Return (X, Y) of the center of cell containing provided text 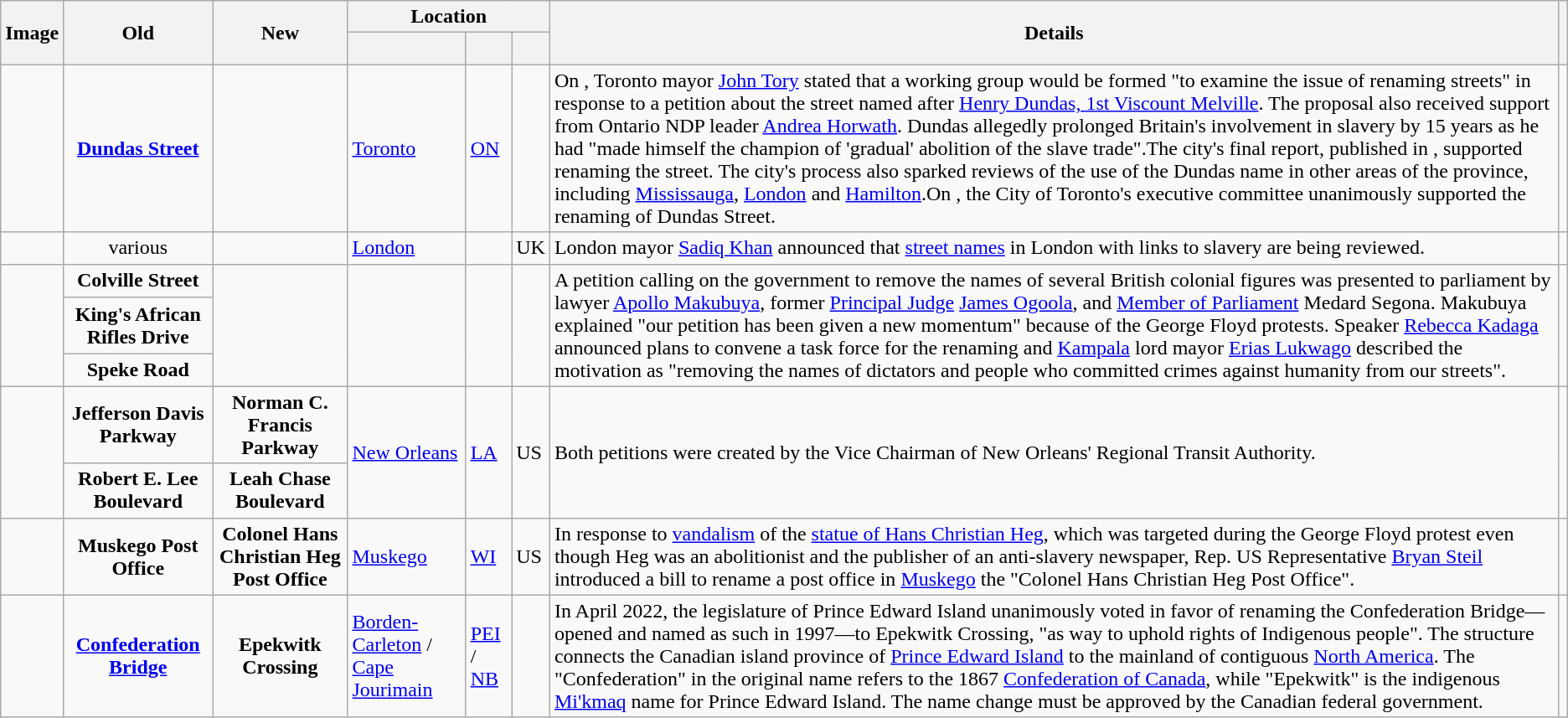
Location (449, 17)
Image (32, 33)
Borden-Carleton / Cape Jourimain (407, 656)
King's African Rifles Drive (138, 325)
Old (138, 33)
PEI / NB (489, 656)
Dundas Street (138, 148)
Epekwitk Crossing (280, 656)
New Orleans (407, 452)
WI (489, 556)
Robert E. Lee Boulevard (138, 491)
Details (1054, 33)
New (280, 33)
Colonel Hans Christian Heg Post Office (280, 556)
Colville Street (138, 280)
London mayor Sadiq Khan announced that street names in London with links to slavery are being reviewed. (1054, 248)
Muskego (407, 556)
ON (489, 148)
London (407, 248)
various (138, 248)
Muskego Post Office (138, 556)
LA (489, 452)
Both petitions were created by the Vice Chairman of New Orleans' Regional Transit Authority. (1054, 452)
Leah Chase Boulevard (280, 491)
Toronto (407, 148)
Confederation Bridge (138, 656)
Speke Road (138, 370)
Norman C. Francis Parkway (280, 425)
UK (531, 248)
Jefferson Davis Parkway (138, 425)
